Return (x, y) of the center of cell containing provided text 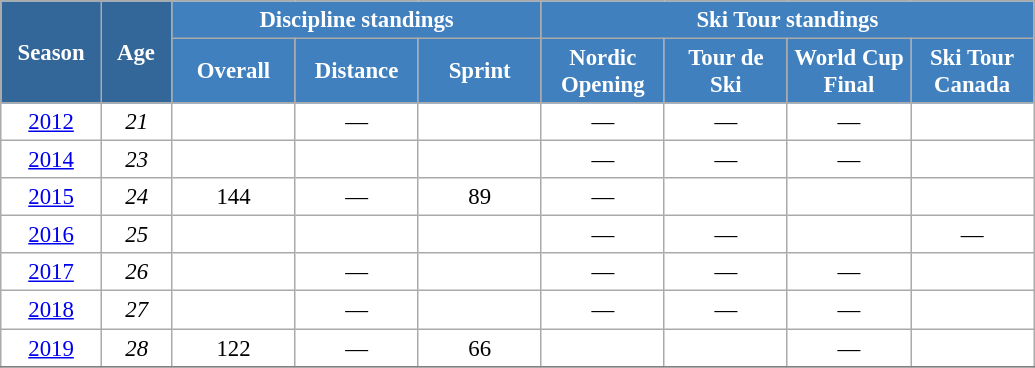
27 (136, 310)
Distance (356, 72)
Ski Tour standings (787, 20)
Season (52, 52)
Discipline standings (356, 20)
2014 (52, 160)
24 (136, 197)
Age (136, 52)
World CupFinal (848, 72)
144 (234, 197)
23 (136, 160)
26 (136, 273)
28 (136, 348)
2018 (52, 310)
21 (136, 122)
Sprint (480, 72)
2016 (52, 235)
66 (480, 348)
Overall (234, 72)
2017 (52, 273)
NordicOpening (602, 72)
Ski TourCanada (972, 72)
89 (480, 197)
122 (234, 348)
25 (136, 235)
Tour deSki (726, 72)
2012 (52, 122)
2015 (52, 197)
2019 (52, 348)
